Extract the [x, y] coordinate from the center of the cell holding the provided text.  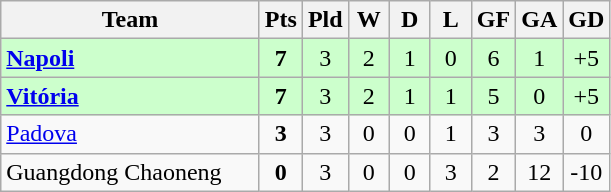
GD [586, 20]
12 [540, 172]
5 [493, 96]
Pld [325, 20]
GA [540, 20]
L [450, 20]
D [410, 20]
GF [493, 20]
Pts [280, 20]
6 [493, 58]
Team [130, 20]
W [368, 20]
Padova [130, 134]
Napoli [130, 58]
Vitória [130, 96]
Guangdong Chaoneng [130, 172]
-10 [586, 172]
